Return [x, y] of the center of cell containing provided text 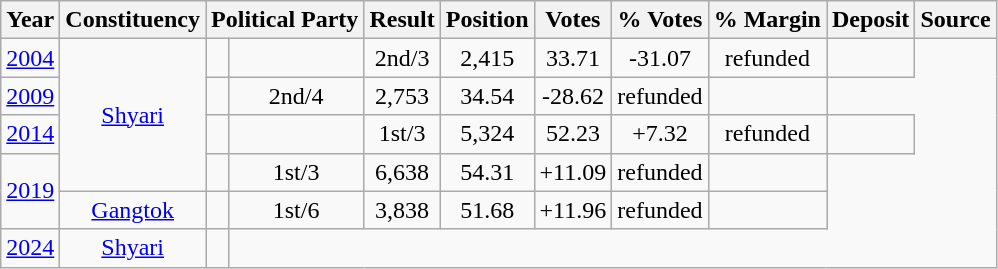
6,638 [402, 172]
Year [30, 20]
Votes [573, 20]
+7.32 [660, 134]
Result [402, 20]
5,324 [487, 134]
2,415 [487, 58]
% Margin [767, 20]
54.31 [487, 172]
% Votes [660, 20]
+11.09 [573, 172]
2009 [30, 96]
3,838 [402, 210]
Constituency [133, 20]
2nd/4 [296, 96]
2024 [30, 248]
-31.07 [660, 58]
1st/6 [296, 210]
2014 [30, 134]
51.68 [487, 210]
Political Party [285, 20]
2,753 [402, 96]
34.54 [487, 96]
Source [956, 20]
-28.62 [573, 96]
Gangtok [133, 210]
52.23 [573, 134]
Deposit [870, 20]
Position [487, 20]
33.71 [573, 58]
+11.96 [573, 210]
2019 [30, 191]
2004 [30, 58]
2nd/3 [402, 58]
